Search for the cell housing the specified text and yield its [X, Y] center coordinate. 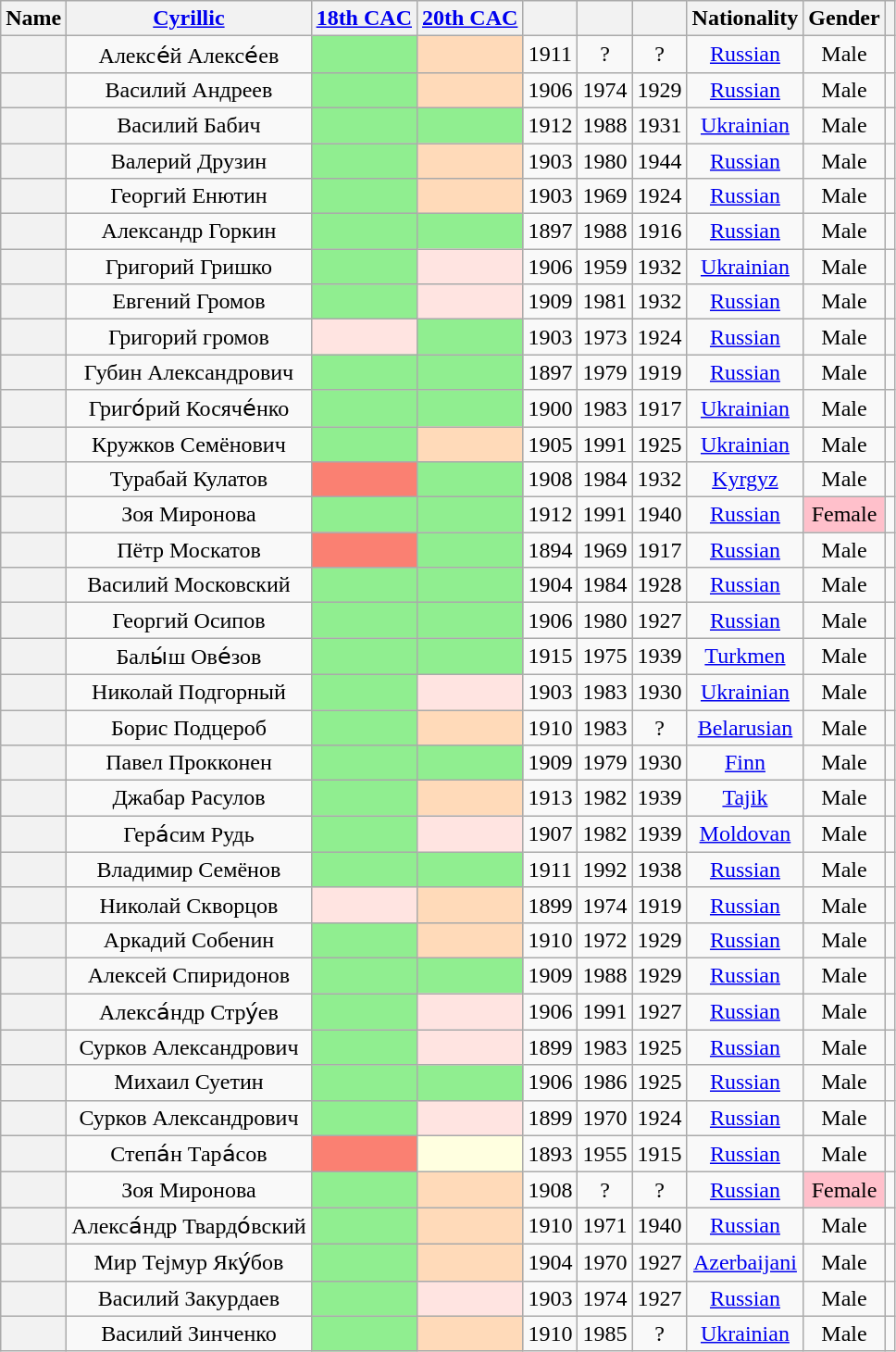
20th CAC [469, 19]
1916 [659, 232]
Василий Бабич [189, 125]
Василий Зинченко [189, 1333]
1907 [550, 834]
Гера́сим Рудь [189, 834]
1944 [659, 160]
Алексе́й Алексе́ев [189, 55]
Джабар Расулов [189, 798]
Павел Прокконен [189, 763]
Борис Подцероб [189, 727]
Cyrillic [189, 19]
Василий Московский [189, 585]
1905 [550, 444]
Кружков Семёнович [189, 444]
Алекса́ндр Твардо́вский [189, 1226]
Azerbaijani [745, 1262]
Григорий громов [189, 337]
1928 [659, 585]
Григорий Гришко [189, 267]
Василий Закурдаев [189, 1298]
1971 [605, 1226]
Евгений Громов [189, 302]
Turkmen [745, 657]
1985 [605, 1333]
1938 [659, 870]
1893 [550, 1154]
Аркадий Собенин [189, 940]
1931 [659, 125]
Балы́ш Ове́зов [189, 657]
1981 [605, 302]
Владимир Семёнов [189, 870]
1975 [605, 657]
1992 [605, 870]
Губин Александрович [189, 372]
1959 [605, 267]
Степа́н Тара́сов [189, 1154]
1986 [605, 1083]
Пётр Москатов [189, 550]
Николай Подгорный [189, 692]
Турабай Кулатов [189, 480]
Николай Скворцов [189, 905]
Nationality [745, 19]
Moldovan [745, 834]
Tajik [745, 798]
Мир Тејмур Яку́бов [189, 1262]
Александр Горкин [189, 232]
Алекса́ндр Стру́ев [189, 1011]
Григо́рий Косяче́нко [189, 408]
18th CAC [364, 19]
Василий Андреев [189, 90]
1900 [550, 408]
1973 [605, 337]
Belarusian [745, 727]
Валерий Друзин [189, 160]
Алексей Спиридонов [189, 975]
Георгий Енютин [189, 196]
1972 [605, 940]
1894 [550, 550]
1913 [550, 798]
Gender [844, 19]
Name [33, 19]
Finn [745, 763]
1955 [605, 1154]
Георгий Осипов [189, 620]
Михаил Суетин [189, 1083]
Kyrgyz [745, 480]
